Scan for the cell matching the given text and deliver its (x, y) coordinate at center. 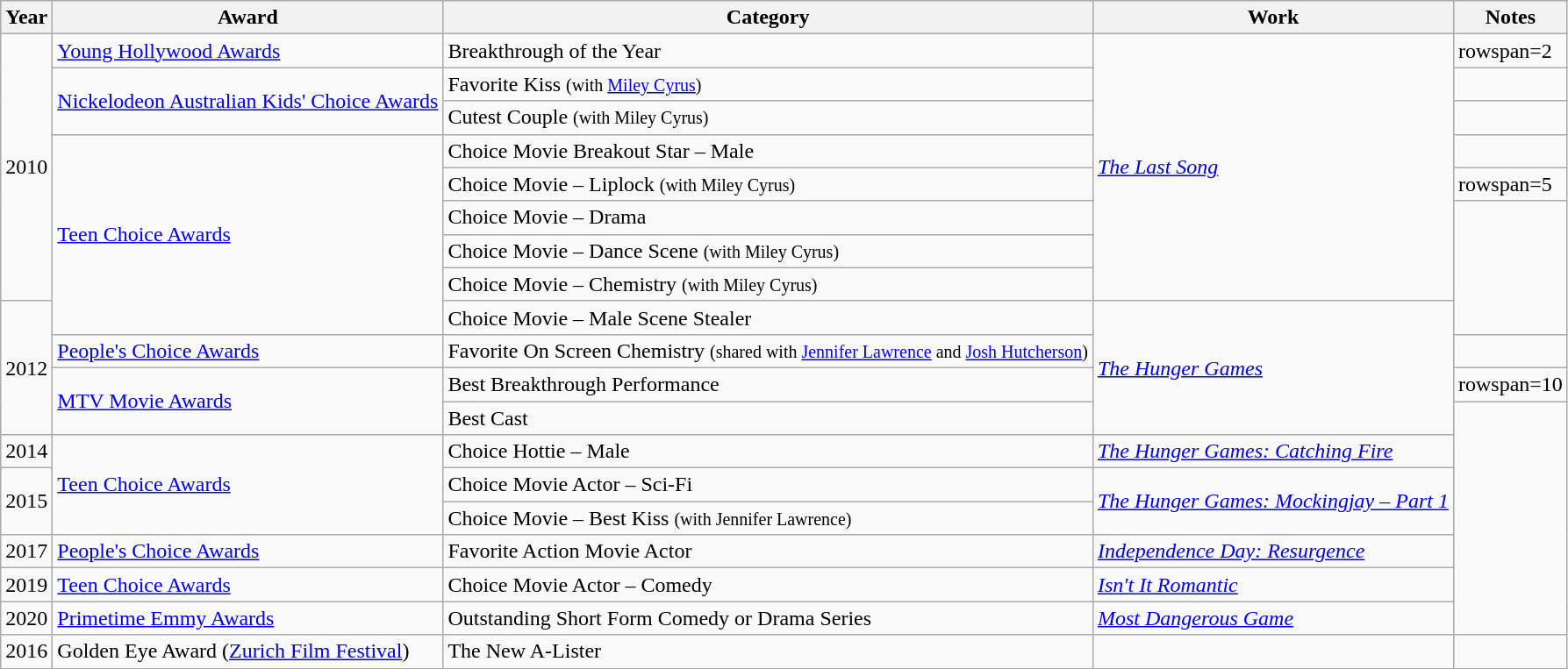
Isn't It Romantic (1272, 585)
Choice Movie Actor – Comedy (769, 585)
2014 (26, 452)
2017 (26, 552)
2010 (26, 167)
rowspan=2 (1510, 51)
Young Hollywood Awards (247, 51)
Choice Movie – Chemistry (with Miley Cyrus) (769, 284)
rowspan=5 (1510, 184)
Primetime Emmy Awards (247, 618)
Favorite On Screen Chemistry (shared with Jennifer Lawrence and Josh Hutcherson) (769, 351)
Best Cast (769, 418)
2020 (26, 618)
rowspan=10 (1510, 384)
MTV Movie Awards (247, 401)
Category (769, 18)
Choice Movie – Liplock (with Miley Cyrus) (769, 184)
The Hunger Games: Catching Fire (1272, 452)
Notes (1510, 18)
Favorite Action Movie Actor (769, 552)
Independence Day: Resurgence (1272, 552)
2012 (26, 367)
Choice Movie Breakout Star – Male (769, 151)
2015 (26, 502)
Year (26, 18)
Choice Hottie – Male (769, 452)
Choice Movie – Dance Scene (with Miley Cyrus) (769, 251)
2016 (26, 651)
Choice Movie – Male Scene Stealer (769, 317)
Golden Eye Award (Zurich Film Festival) (247, 651)
The Hunger Games: Mockingjay – Part 1 (1272, 502)
Choice Movie – Best Kiss (with Jennifer Lawrence) (769, 518)
Best Breakthrough Performance (769, 384)
Outstanding Short Form Comedy or Drama Series (769, 618)
Favorite Kiss (with Miley Cyrus) (769, 84)
Choice Movie Actor – Sci-Fi (769, 485)
The New A-Lister (769, 651)
Most Dangerous Game (1272, 618)
Award (247, 18)
Breakthrough of the Year (769, 51)
Work (1272, 18)
Nickelodeon Australian Kids' Choice Awards (247, 101)
The Last Song (1272, 167)
The Hunger Games (1272, 367)
Choice Movie – Drama (769, 217)
Cutest Couple (with Miley Cyrus) (769, 117)
2019 (26, 585)
